Return the [X, Y] coordinate for the center point of the cell that contains the specified text.  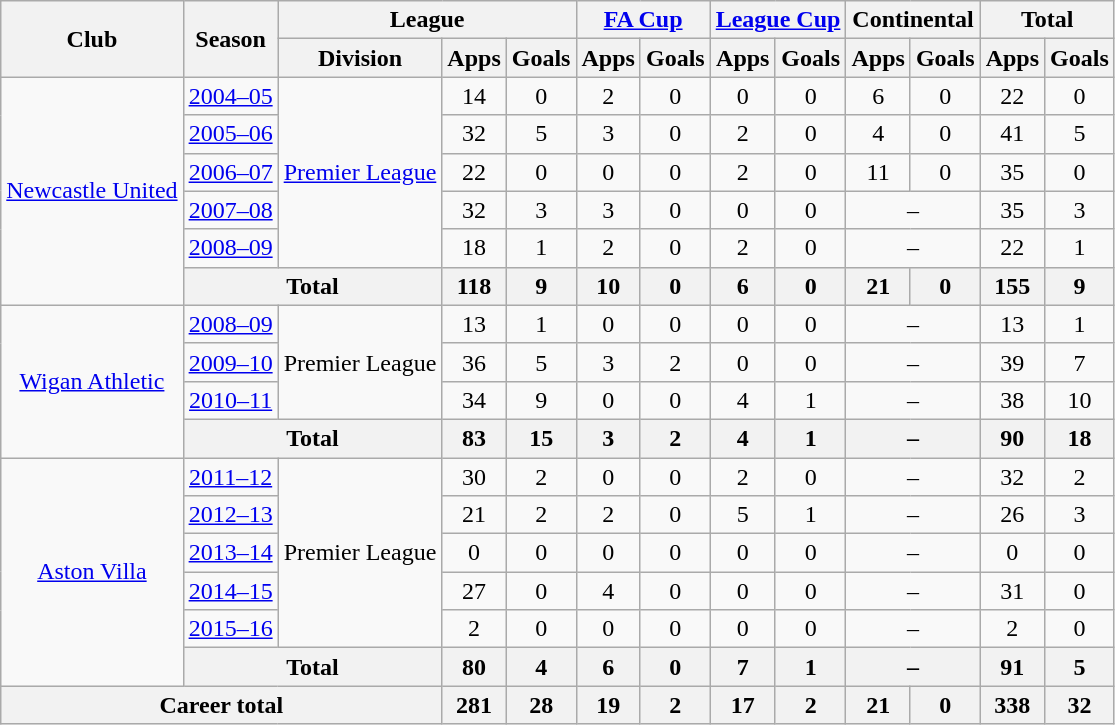
FA Cup [643, 20]
Career total [222, 705]
14 [474, 96]
338 [1012, 705]
Division [360, 58]
Season [230, 39]
34 [474, 400]
90 [1012, 438]
2010–11 [230, 400]
30 [474, 477]
27 [474, 591]
Aston Villa [92, 572]
15 [541, 438]
19 [608, 705]
League [427, 20]
Continental [913, 20]
41 [1012, 134]
11 [878, 172]
2007–08 [230, 210]
2013–14 [230, 553]
155 [1012, 286]
38 [1012, 400]
2009–10 [230, 362]
80 [474, 667]
2011–12 [230, 477]
281 [474, 705]
Newcastle United [92, 191]
17 [742, 705]
26 [1012, 515]
118 [474, 286]
91 [1012, 667]
28 [541, 705]
31 [1012, 591]
83 [474, 438]
2005–06 [230, 134]
Wigan Athletic [92, 381]
2012–13 [230, 515]
2004–05 [230, 96]
36 [474, 362]
2014–15 [230, 591]
2006–07 [230, 172]
39 [1012, 362]
Club [92, 39]
League Cup [778, 20]
2015–16 [230, 629]
